Determine the [X, Y] coordinate at the center of the cell enclosing the given text.  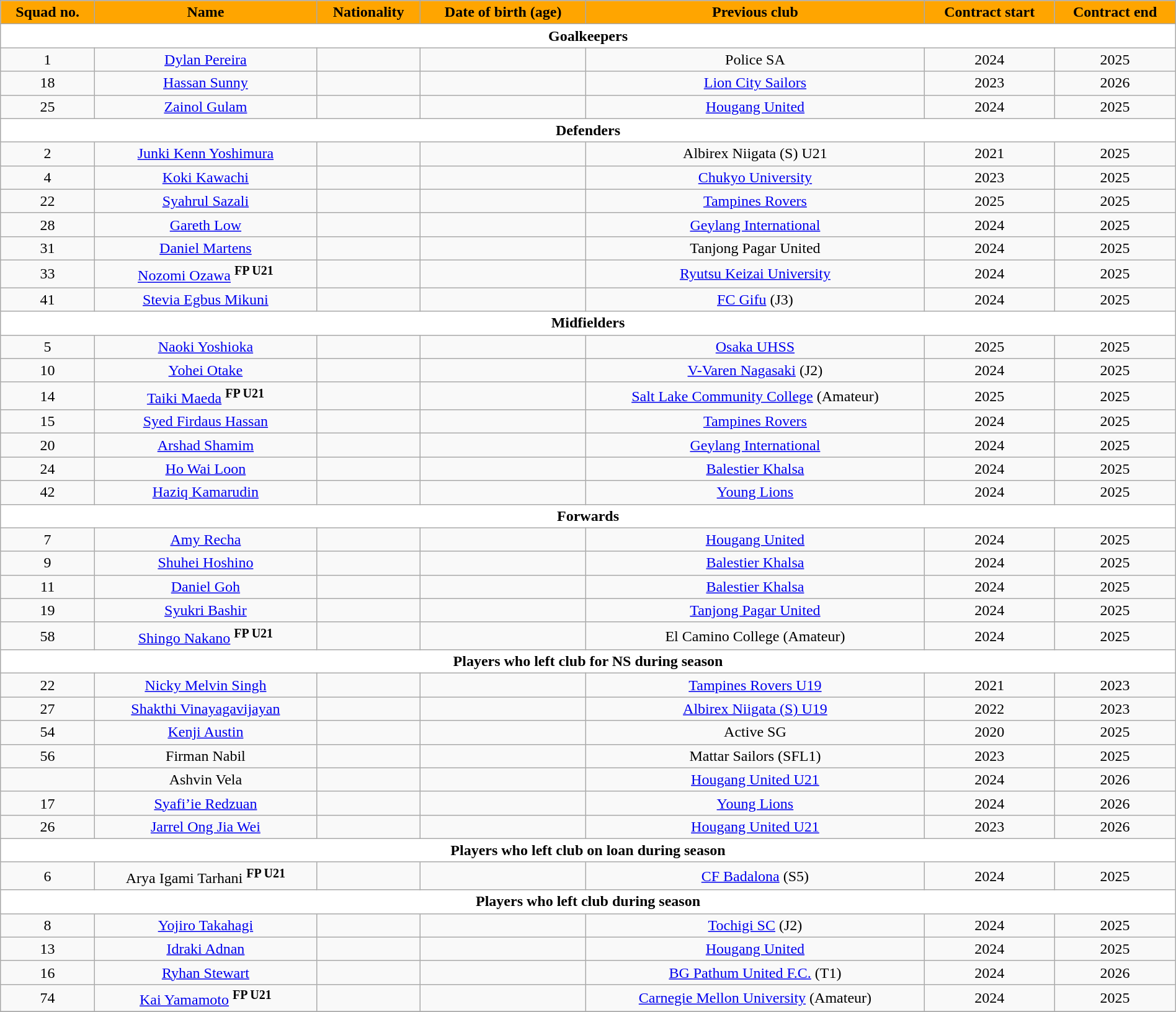
Koki Kawachi [206, 177]
56 [48, 756]
Dylan Pereira [206, 60]
Idraki Adnan [206, 949]
Players who left club for NS during season [588, 662]
Amy Recha [206, 539]
BG Pathum United F.C. (T1) [755, 972]
Players who left club on loan during season [588, 850]
Yojiro Takahagi [206, 925]
Syafi’ie Redzuan [206, 803]
Date of birth (age) [503, 12]
Syahrul Sazali [206, 201]
Haziq Kamarudin [206, 492]
Yohei Otake [206, 370]
Shuhei Hoshino [206, 563]
Forwards [588, 516]
Tampines Rovers U19 [755, 685]
54 [48, 732]
74 [48, 998]
Tochigi SC (J2) [755, 925]
Stevia Egbus Mikuni [206, 300]
27 [48, 709]
42 [48, 492]
9 [48, 563]
25 [48, 107]
18 [48, 83]
Chukyo University [755, 177]
Firman Nabil [206, 756]
Daniel Martens [206, 248]
Defenders [588, 130]
Ashvin Vela [206, 779]
Gareth Low [206, 224]
41 [48, 300]
Name [206, 12]
Ryutsu Keizai University [755, 274]
7 [48, 539]
Zainol Gulam [206, 107]
Albirex Niigata (S) U21 [755, 154]
6 [48, 876]
Jarrel Ong Jia Wei [206, 827]
Daniel Goh [206, 587]
Midfielders [588, 323]
5 [48, 347]
26 [48, 827]
Mattar Sailors (SFL1) [755, 756]
FC Gifu (J3) [755, 300]
Ho Wai Loon [206, 469]
Active SG [755, 732]
El Camino College (Amateur) [755, 636]
14 [48, 396]
15 [48, 422]
11 [48, 587]
28 [48, 224]
Ryhan Stewart [206, 972]
Syukri Bashir [206, 610]
Salt Lake Community College (Amateur) [755, 396]
Nozomi Ozawa FP U21 [206, 274]
CF Badalona (S5) [755, 876]
V-Varen Nagasaki (J2) [755, 370]
24 [48, 469]
Kai Yamamoto FP U21 [206, 998]
Arya Igami Tarhani FP U21 [206, 876]
2022 [990, 709]
2 [48, 154]
13 [48, 949]
19 [48, 610]
17 [48, 803]
Previous club [755, 12]
Lion City Sailors [755, 83]
Shakthi Vinayagavijayan [206, 709]
33 [48, 274]
Hassan Sunny [206, 83]
Albirex Niigata (S) U19 [755, 709]
20 [48, 445]
Arshad Shamim [206, 445]
1 [48, 60]
2020 [990, 732]
8 [48, 925]
Shingo Nakano FP U21 [206, 636]
Police SA [755, 60]
Kenji Austin [206, 732]
Squad no. [48, 12]
Syed Firdaus Hassan [206, 422]
Nicky Melvin Singh [206, 685]
Contract end [1115, 12]
16 [48, 972]
Players who left club during season [588, 902]
10 [48, 370]
4 [48, 177]
58 [48, 636]
Junki Kenn Yoshimura [206, 154]
Naoki Yoshioka [206, 347]
Taiki Maeda FP U21 [206, 396]
Goalkeepers [588, 36]
Carnegie Mellon University (Amateur) [755, 998]
31 [48, 248]
Osaka UHSS [755, 347]
Contract start [990, 12]
Nationality [368, 12]
